Provide the [x, y] coordinate of the cell's center where the given text is located.  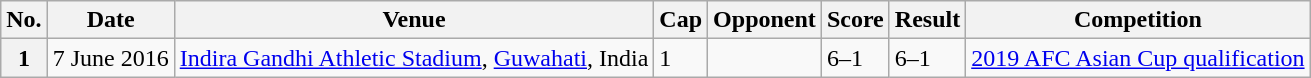
No. [24, 20]
Score [855, 20]
Indira Gandhi Athletic Stadium, Guwahati, India [414, 58]
Competition [1138, 20]
2019 AFC Asian Cup qualification [1138, 58]
Result [927, 20]
7 June 2016 [110, 58]
Opponent [765, 20]
Cap [681, 20]
Venue [414, 20]
Date [110, 20]
